For the text-containing cell, return its midpoint in [x, y] coordinate format. 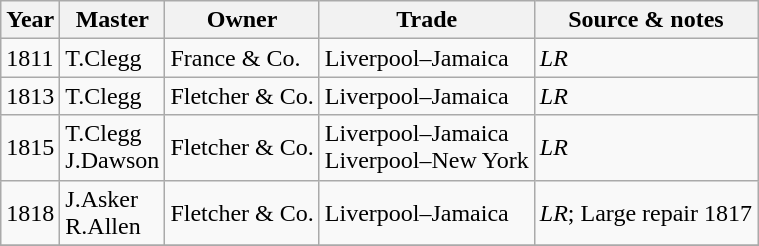
Master [112, 20]
Owner [242, 20]
Trade [426, 20]
Source & notes [646, 20]
T.CleggJ.Dawson [112, 148]
J.AskerR.Allen [112, 212]
1815 [30, 148]
1818 [30, 212]
Year [30, 20]
LR; Large repair 1817 [646, 212]
France & Co. [242, 58]
1811 [30, 58]
1813 [30, 96]
Liverpool–JamaicaLiverpool–New York [426, 148]
